Identify which cell holds the provided text, then report its [x, y] central coordinate. 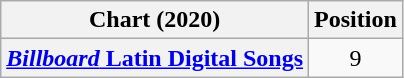
Chart (2020) [155, 20]
Billboard Latin Digital Songs [155, 58]
9 [356, 58]
Position [356, 20]
